Scan for the cell matching the given text and deliver its (X, Y) coordinate at center. 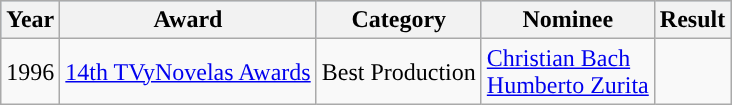
1996 (30, 72)
Christian Bach Humberto Zurita (568, 72)
Category (398, 20)
Year (30, 20)
Award (188, 20)
Best Production (398, 72)
Result (692, 20)
Nominee (568, 20)
14th TVyNovelas Awards (188, 72)
